From the cell containing the given text, extract its center point as [X, Y] coordinate. 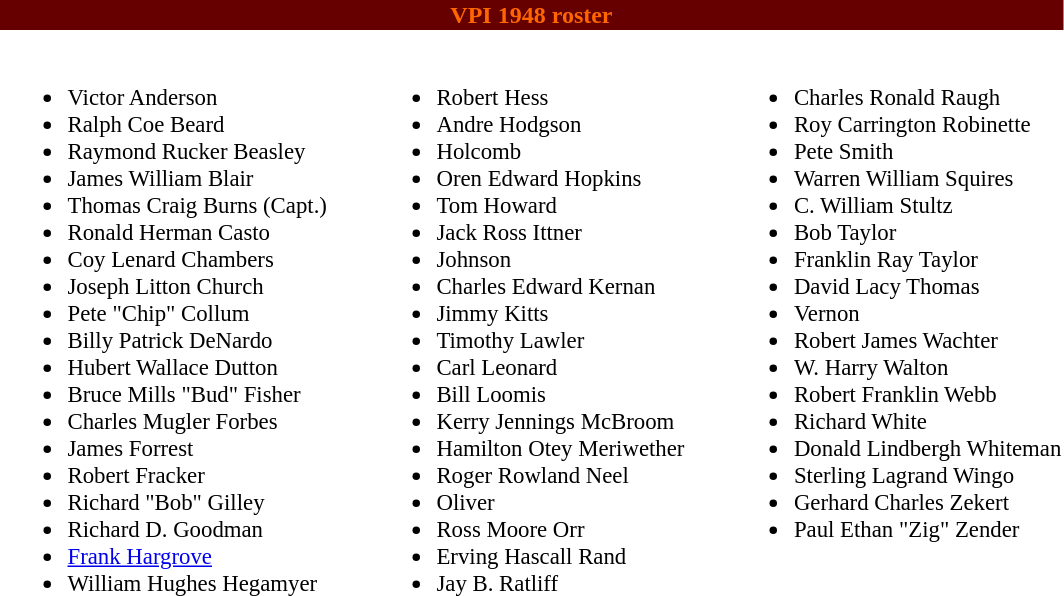
VPI 1948 roster [532, 15]
